Detect which cell encompasses the target text, then output its [X, Y] center coordinate. 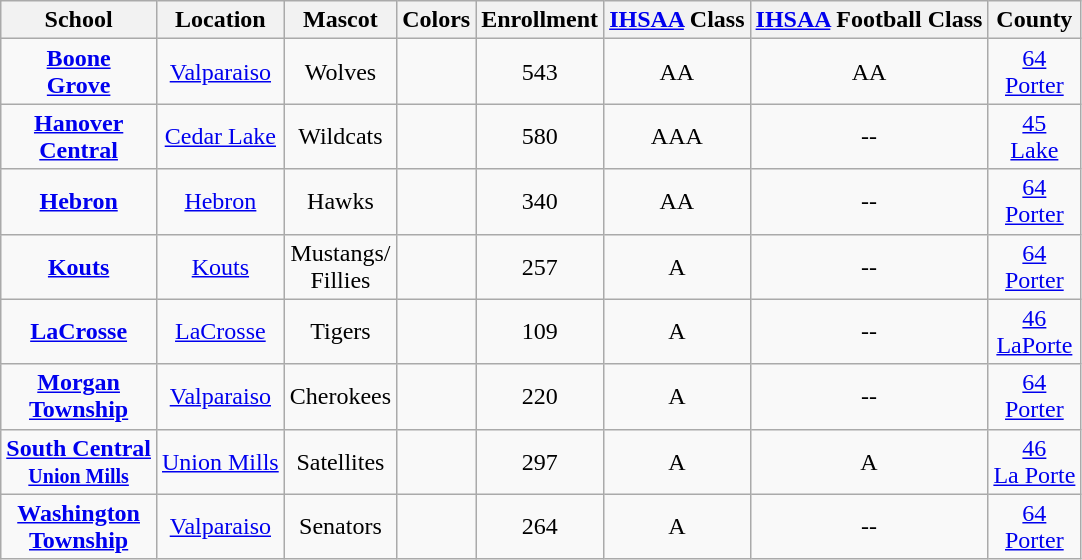
IHSAA Football Class [869, 20]
264 [540, 526]
Morgan Township [79, 396]
IHSAA Class [677, 20]
Cherokees [340, 396]
297 [540, 462]
Hawks [340, 202]
220 [540, 396]
580 [540, 136]
Location [220, 20]
Enrollment [540, 20]
Senators [340, 526]
Cedar Lake [220, 136]
Wildcats [340, 136]
Colors [436, 20]
School [79, 20]
Washington Township [79, 526]
AAA [677, 136]
257 [540, 266]
County [1034, 20]
South Central Union Mills [79, 462]
Tigers [340, 332]
Mascot [340, 20]
340 [540, 202]
543 [540, 72]
46 La Porte [1034, 462]
109 [540, 332]
Wolves [340, 72]
Hanover Central [79, 136]
Union Mills [220, 462]
Boone Grove [79, 72]
46 LaPorte [1034, 332]
Satellites [340, 462]
Mustangs/ Fillies [340, 266]
45 Lake [1034, 136]
